Find where the given text appears and provide that cell's center as [X, Y] coordinate. 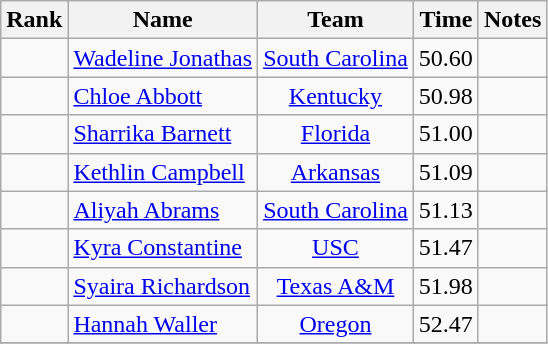
50.60 [446, 58]
51.47 [446, 248]
Arkansas [336, 172]
50.98 [446, 96]
Wadeline Jonathas [163, 58]
51.00 [446, 134]
USC [336, 248]
Kentucky [336, 96]
52.47 [446, 324]
51.98 [446, 286]
Sharrika Barnett [163, 134]
Aliyah Abrams [163, 210]
Florida [336, 134]
Kyra Constantine [163, 248]
51.13 [446, 210]
51.09 [446, 172]
Chloe Abbott [163, 96]
Syaira Richardson [163, 286]
Name [163, 20]
Rank [34, 20]
Oregon [336, 324]
Team [336, 20]
Notes [512, 20]
Texas A&M [336, 286]
Time [446, 20]
Kethlin Campbell [163, 172]
Hannah Waller [163, 324]
